Return [x, y] of the center of cell containing provided text 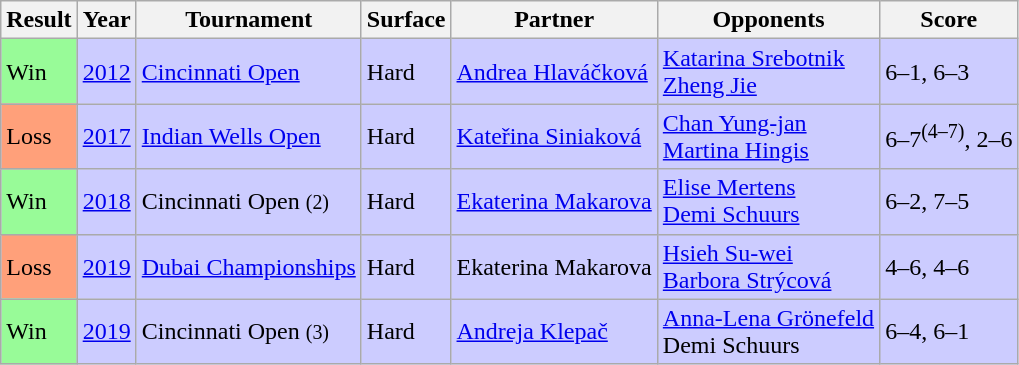
2018 [106, 202]
Score [949, 20]
Andrea Hlaváčková [554, 72]
Cincinnati Open (2) [248, 202]
Cincinnati Open [248, 72]
Dubai Championships [248, 266]
Elise Mertens Demi Schuurs [768, 202]
4–6, 4–6 [949, 266]
Andreja Klepač [554, 332]
2017 [106, 136]
Surface [406, 20]
Opponents [768, 20]
2012 [106, 72]
Year [106, 20]
Cincinnati Open (3) [248, 332]
Kateřina Siniaková [554, 136]
Indian Wells Open [248, 136]
Anna-Lena Grönefeld Demi Schuurs [768, 332]
6–1, 6–3 [949, 72]
6–7(4–7), 2–6 [949, 136]
6–2, 7–5 [949, 202]
Chan Yung-jan Martina Hingis [768, 136]
Tournament [248, 20]
Partner [554, 20]
Result [39, 20]
Katarina Srebotnik Zheng Jie [768, 72]
6–4, 6–1 [949, 332]
Hsieh Su-wei Barbora Strýcová [768, 266]
